Locate the cell with the specified text and output its [X, Y] center coordinate. 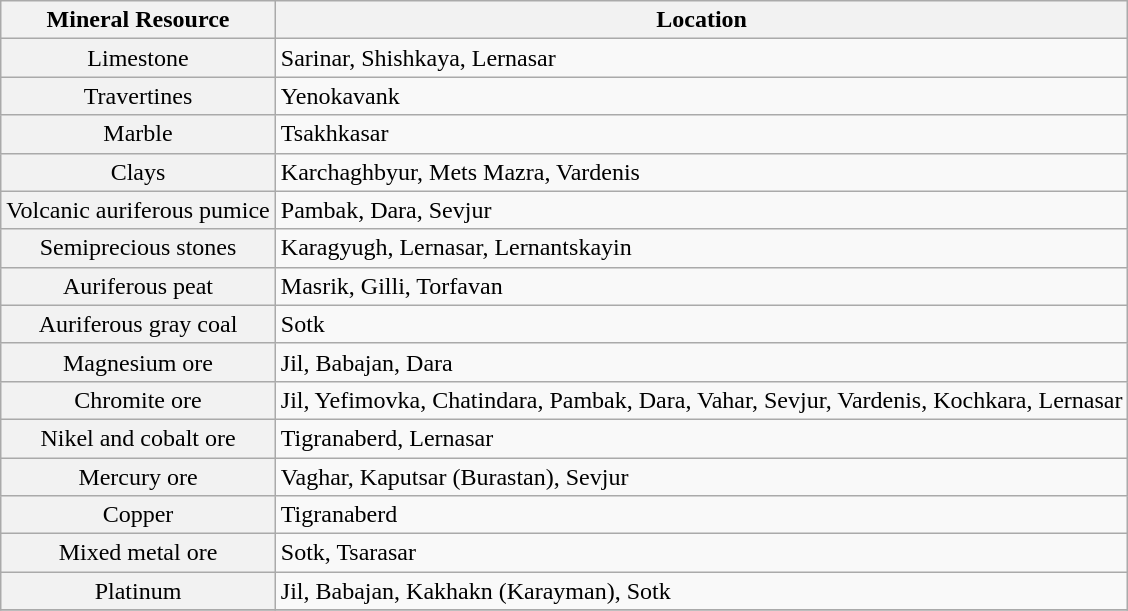
Mercury ore [138, 477]
Jil, Babajan, Kakhakn (Karayman), Sotk [702, 591]
Masrik, Gilli, Torfavan [702, 286]
Karchaghbyur, Mets Mazra, Vardenis [702, 172]
Pambak, Dara, Sevjur [702, 210]
Tsakhkasar [702, 134]
Karagyugh, Lernasar, Lernantskayin [702, 248]
Copper [138, 515]
Travertines [138, 96]
Sotk, Tsarasar [702, 553]
Jil, Babajan, Dara [702, 362]
Chromite ore [138, 400]
Nikel and cobalt ore [138, 438]
Mixed metal ore [138, 553]
Marble [138, 134]
Clays [138, 172]
Sotk [702, 324]
Jil, Yefimovka, Chatindara, Pambak, Dara, Vahar, Sevjur, Vardenis, Kochkara, Lernasar [702, 400]
Sarinar, Shishkaya, Lernasar [702, 58]
Location [702, 20]
Yenokavank [702, 96]
Auriferous gray coal [138, 324]
Auriferous peat [138, 286]
Tigranaberd, Lernasar [702, 438]
Vaghar, Kaputsar (Burastan), Sevjur [702, 477]
Semiprecious stones [138, 248]
Volcanic auriferous pumice [138, 210]
Magnesium ore [138, 362]
Tigranaberd [702, 515]
Mineral Resource [138, 20]
Limestone [138, 58]
Platinum [138, 591]
